From the cell containing the given text, extract its center point as (X, Y) coordinate. 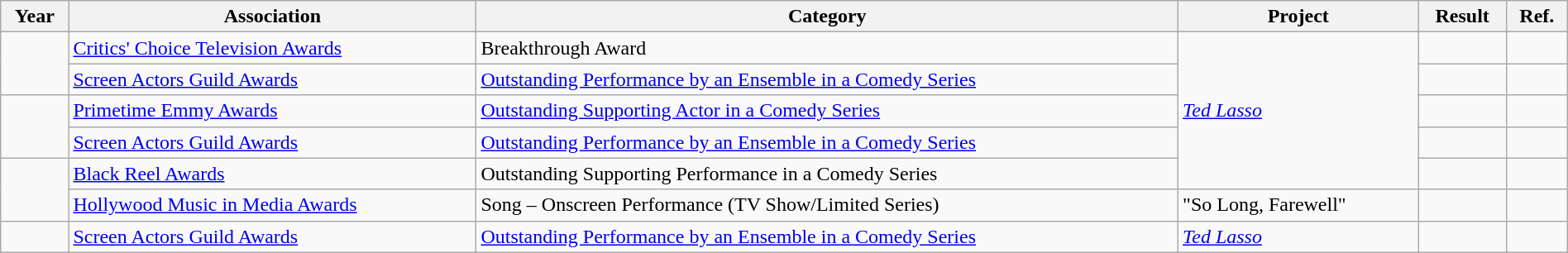
Hollywood Music in Media Awards (273, 205)
"So Long, Farewell" (1298, 205)
Category (827, 17)
Breakthrough Award (827, 48)
Primetime Emmy Awards (273, 111)
Association (273, 17)
Year (35, 17)
Outstanding Supporting Performance in a Comedy Series (827, 174)
Song – Onscreen Performance (TV Show/Limited Series) (827, 205)
Result (1462, 17)
Black Reel Awards (273, 174)
Critics' Choice Television Awards (273, 48)
Project (1298, 17)
Outstanding Supporting Actor in a Comedy Series (827, 111)
Ref. (1537, 17)
